Scan for the cell matching the given text and deliver its (x, y) coordinate at center. 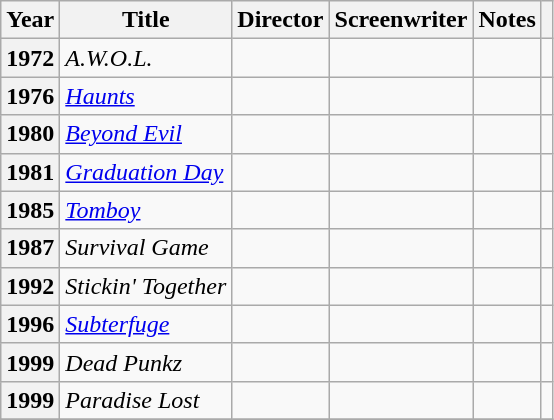
1985 (30, 210)
Beyond Evil (146, 134)
Director (280, 20)
Subterfuge (146, 324)
Year (30, 20)
Notes (507, 20)
1981 (30, 172)
Survival Game (146, 248)
1972 (30, 58)
Dead Punkz (146, 362)
Graduation Day (146, 172)
1987 (30, 248)
1992 (30, 286)
Paradise Lost (146, 400)
Screenwriter (401, 20)
Stickin' Together (146, 286)
A.W.O.L. (146, 58)
1996 (30, 324)
1976 (30, 96)
1980 (30, 134)
Title (146, 20)
Haunts (146, 96)
Tomboy (146, 210)
